Scan for the cell matching the given text and deliver its (X, Y) coordinate at center. 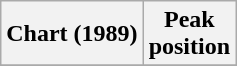
Chart (1989) (72, 34)
Peakposition (189, 34)
